Find where the given text appears and provide that cell's center as [x, y] coordinate. 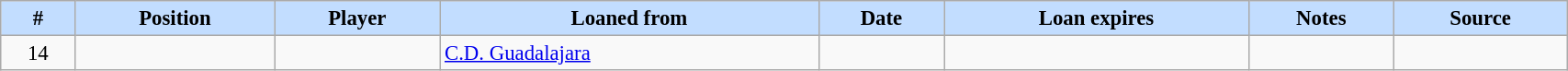
Loaned from [629, 18]
Notes [1321, 18]
Player [357, 18]
Position [175, 18]
# [39, 18]
Date [882, 18]
Source [1480, 18]
Loan expires [1097, 18]
14 [39, 53]
C.D. Guadalajara [629, 53]
